Locate the cell with the specified text and output its (X, Y) center coordinate. 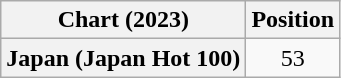
Chart (2023) (124, 20)
Position (293, 20)
53 (293, 58)
Japan (Japan Hot 100) (124, 58)
